Return (X, Y) of the center of cell containing provided text 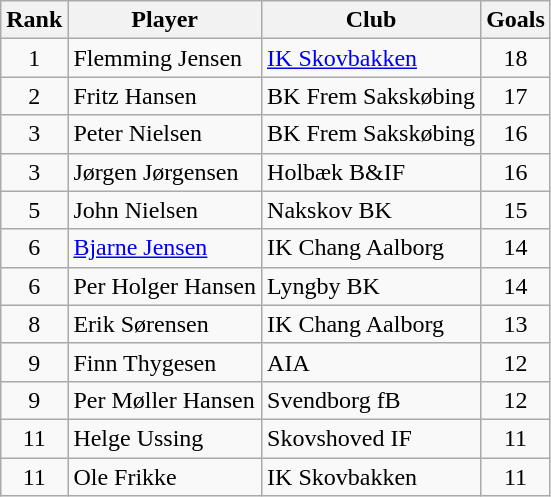
AIA (372, 362)
Per Møller Hansen (165, 400)
13 (516, 324)
Ole Frikke (165, 477)
Fritz Hansen (165, 96)
1 (34, 58)
Erik Sørensen (165, 324)
2 (34, 96)
Lyngby BK (372, 286)
Skovshoved IF (372, 438)
Rank (34, 20)
John Nielsen (165, 210)
17 (516, 96)
Flemming Jensen (165, 58)
Goals (516, 20)
8 (34, 324)
Holbæk B&IF (372, 172)
Player (165, 20)
Svendborg fB (372, 400)
Peter Nielsen (165, 134)
Nakskov BK (372, 210)
Helge Ussing (165, 438)
5 (34, 210)
15 (516, 210)
Bjarne Jensen (165, 248)
Club (372, 20)
Per Holger Hansen (165, 286)
Finn Thygesen (165, 362)
Jørgen Jørgensen (165, 172)
18 (516, 58)
